For the text-containing cell, return its midpoint in (X, Y) coordinate format. 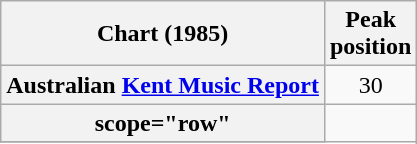
Chart (1985) (163, 34)
Peakposition (370, 34)
scope="row" (163, 123)
Australian Kent Music Report (163, 85)
30 (370, 85)
